Return the (X, Y) coordinate for the center point of the cell that contains the specified text.  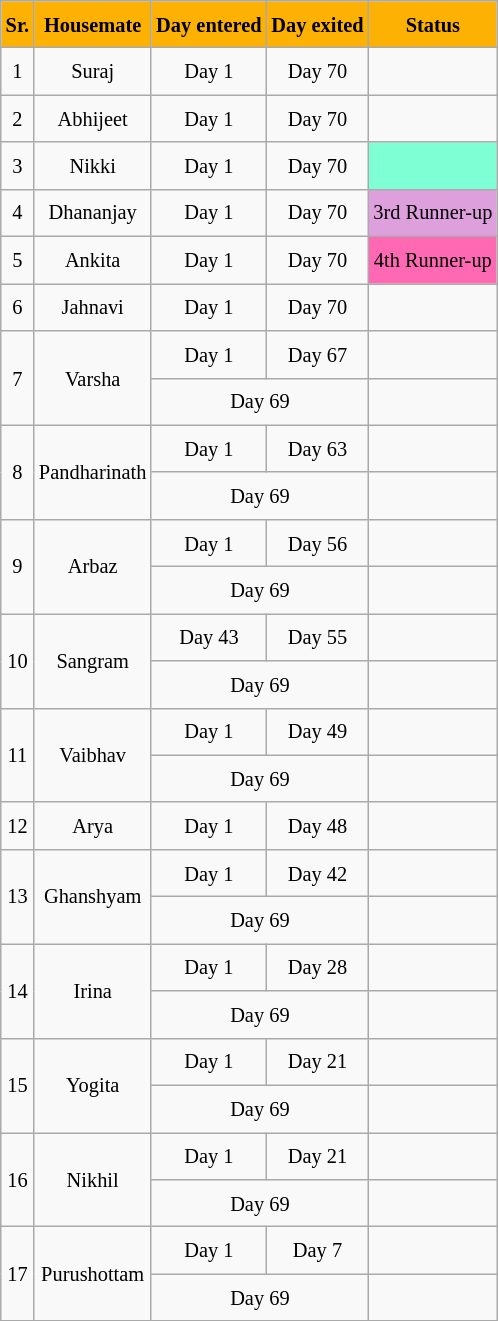
Irina (92, 990)
Day 43 (208, 636)
Day entered (208, 24)
Sangram (92, 660)
Dhananjay (92, 212)
5 (18, 260)
4 (18, 212)
13 (18, 896)
3rd Runner-up (432, 212)
Ghanshyam (92, 896)
Day exited (317, 24)
11 (18, 755)
Yogita (92, 1085)
Abhijeet (92, 118)
Suraj (92, 72)
Day 55 (317, 636)
4th Runner-up (432, 260)
Purushottam (92, 1273)
Nikki (92, 166)
8 (18, 472)
Vaibhav (92, 755)
6 (18, 306)
Jahnavi (92, 306)
Day 28 (317, 966)
Day 63 (317, 448)
2 (18, 118)
15 (18, 1085)
17 (18, 1273)
Arbaz (92, 566)
1 (18, 72)
Status (432, 24)
10 (18, 660)
Day 56 (317, 542)
Ankita (92, 260)
Day 7 (317, 1250)
Day 49 (317, 732)
Sr. (18, 24)
Day 67 (317, 354)
Arya (92, 826)
Pandharinath (92, 472)
14 (18, 990)
Varsha (92, 377)
Day 48 (317, 826)
Day 42 (317, 872)
16 (18, 1179)
3 (18, 166)
9 (18, 566)
12 (18, 826)
7 (18, 377)
Housemate (92, 24)
Nikhil (92, 1179)
